Output the (X, Y) coordinate of the center of the cell containing the given text.  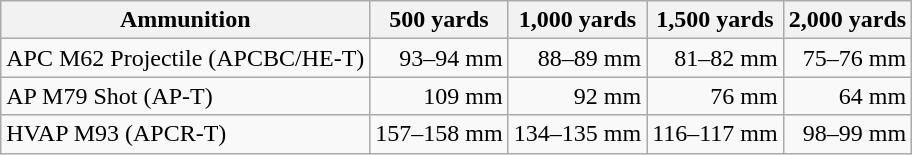
93–94 mm (439, 58)
76 mm (716, 96)
1,000 yards (577, 20)
88–89 mm (577, 58)
HVAP M93 (APCR-T) (186, 134)
92 mm (577, 96)
134–135 mm (577, 134)
APC M62 Projectile (APCBC/HE-T) (186, 58)
Ammunition (186, 20)
1,500 yards (716, 20)
157–158 mm (439, 134)
81–82 mm (716, 58)
98–99 mm (847, 134)
500 yards (439, 20)
64 mm (847, 96)
109 mm (439, 96)
2,000 yards (847, 20)
75–76 mm (847, 58)
116–117 mm (716, 134)
AP M79 Shot (AP-T) (186, 96)
